Provide the (X, Y) coordinate of the cell's center where the given text is located.  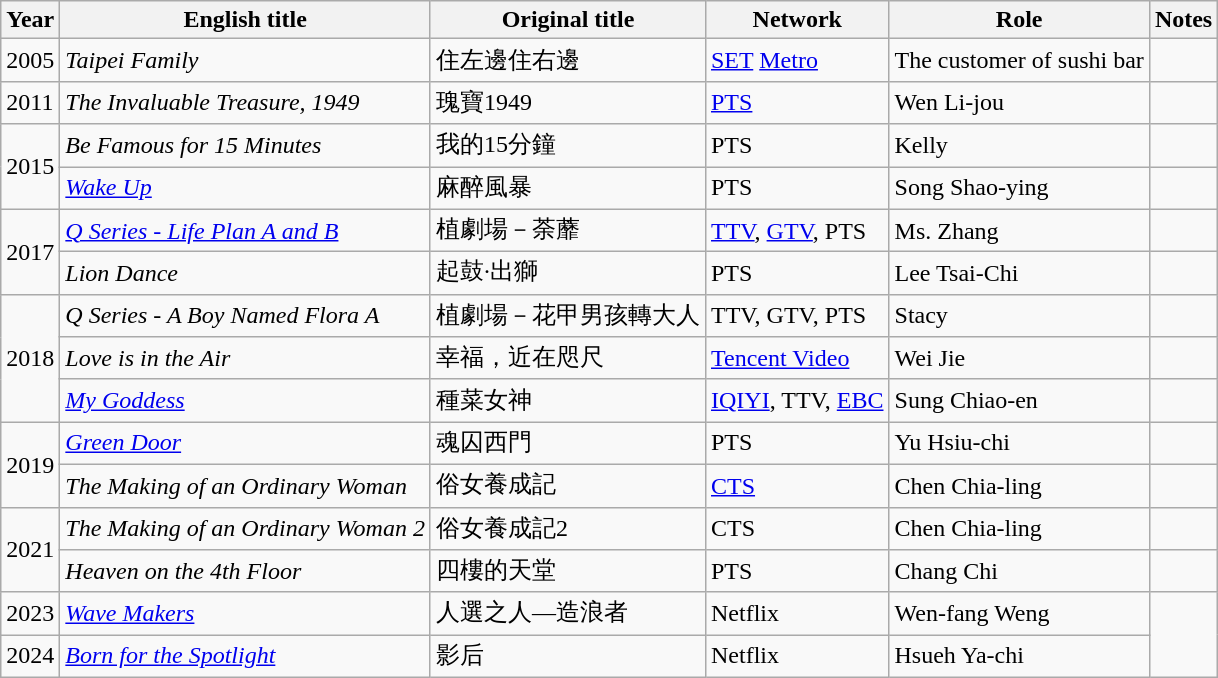
Notes (1183, 20)
Chang Chi (1019, 572)
Role (1019, 20)
2023 (30, 614)
影后 (568, 656)
起鼓·出獅 (568, 274)
Wave Makers (246, 614)
Lion Dance (246, 274)
四樓的天堂 (568, 572)
Heaven on the 4th Floor (246, 572)
Be Famous for 15 Minutes (246, 146)
種菜女神 (568, 400)
住左邊住右邊 (568, 60)
幸福，近在咫尺 (568, 358)
Wen-fang Weng (1019, 614)
俗女養成記 (568, 486)
English title (246, 20)
Original title (568, 20)
人選之人—造浪者 (568, 614)
Q Series - A Boy Named Flora A (246, 316)
Lee Tsai-Chi (1019, 274)
The customer of sushi bar (1019, 60)
Love is in the Air (246, 358)
Q Series - Life Plan A and B (246, 230)
2011 (30, 102)
俗女養成記2 (568, 528)
Stacy (1019, 316)
我的15分鐘 (568, 146)
Hsueh Ya-chi (1019, 656)
Yu Hsiu-chi (1019, 444)
2021 (30, 550)
2019 (30, 464)
2005 (30, 60)
魂囚西門 (568, 444)
Born for the Spotlight (246, 656)
瑰寶1949 (568, 102)
2015 (30, 166)
The Making of an Ordinary Woman (246, 486)
Ms. Zhang (1019, 230)
2024 (30, 656)
Year (30, 20)
植劇場－荼蘼 (568, 230)
Wake Up (246, 188)
IQIYI, TTV, EBC (797, 400)
Green Door (246, 444)
Network (797, 20)
2017 (30, 252)
Sung Chiao-en (1019, 400)
My Goddess (246, 400)
Wen Li-jou (1019, 102)
SET Metro (797, 60)
The Invaluable Treasure, 1949 (246, 102)
麻醉風暴 (568, 188)
Taipei Family (246, 60)
Kelly (1019, 146)
Wei Jie (1019, 358)
The Making of an Ordinary Woman 2 (246, 528)
Song Shao-ying (1019, 188)
Tencent Video (797, 358)
2018 (30, 358)
植劇場－花甲男孩轉大人 (568, 316)
